Capture the cell that displays the provided text and extract its (X, Y) central coordinate. 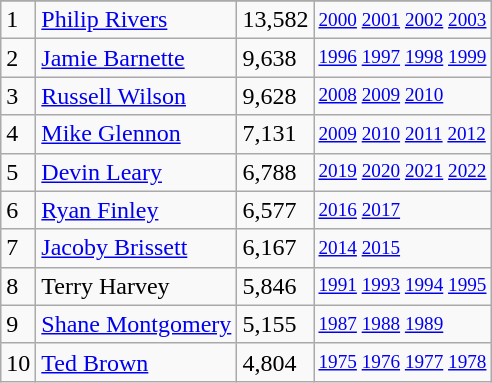
2 (18, 58)
8 (18, 286)
Ryan Finley (136, 210)
6,577 (276, 210)
9 (18, 324)
1987 1988 1989 (402, 324)
7,131 (276, 134)
2009 2010 2011 2012 (402, 134)
5,846 (276, 286)
7 (18, 248)
Shane Montgomery (136, 324)
1991 1993 1994 1995 (402, 286)
Mike Glennon (136, 134)
Devin Leary (136, 172)
5 (18, 172)
1996 1997 1998 1999 (402, 58)
1 (18, 20)
1975 1976 1977 1978 (402, 362)
2016 2017 (402, 210)
Ted Brown (136, 362)
2014 2015 (402, 248)
9,638 (276, 58)
13,582 (276, 20)
2008 2009 2010 (402, 96)
Jamie Barnette (136, 58)
6,167 (276, 248)
4 (18, 134)
5,155 (276, 324)
9,628 (276, 96)
6,788 (276, 172)
10 (18, 362)
Terry Harvey (136, 286)
6 (18, 210)
2019 2020 2021 2022 (402, 172)
Russell Wilson (136, 96)
3 (18, 96)
2000 2001 2002 2003 (402, 20)
Philip Rivers (136, 20)
Jacoby Brissett (136, 248)
4,804 (276, 362)
